Return [x, y] of the center of cell containing provided text 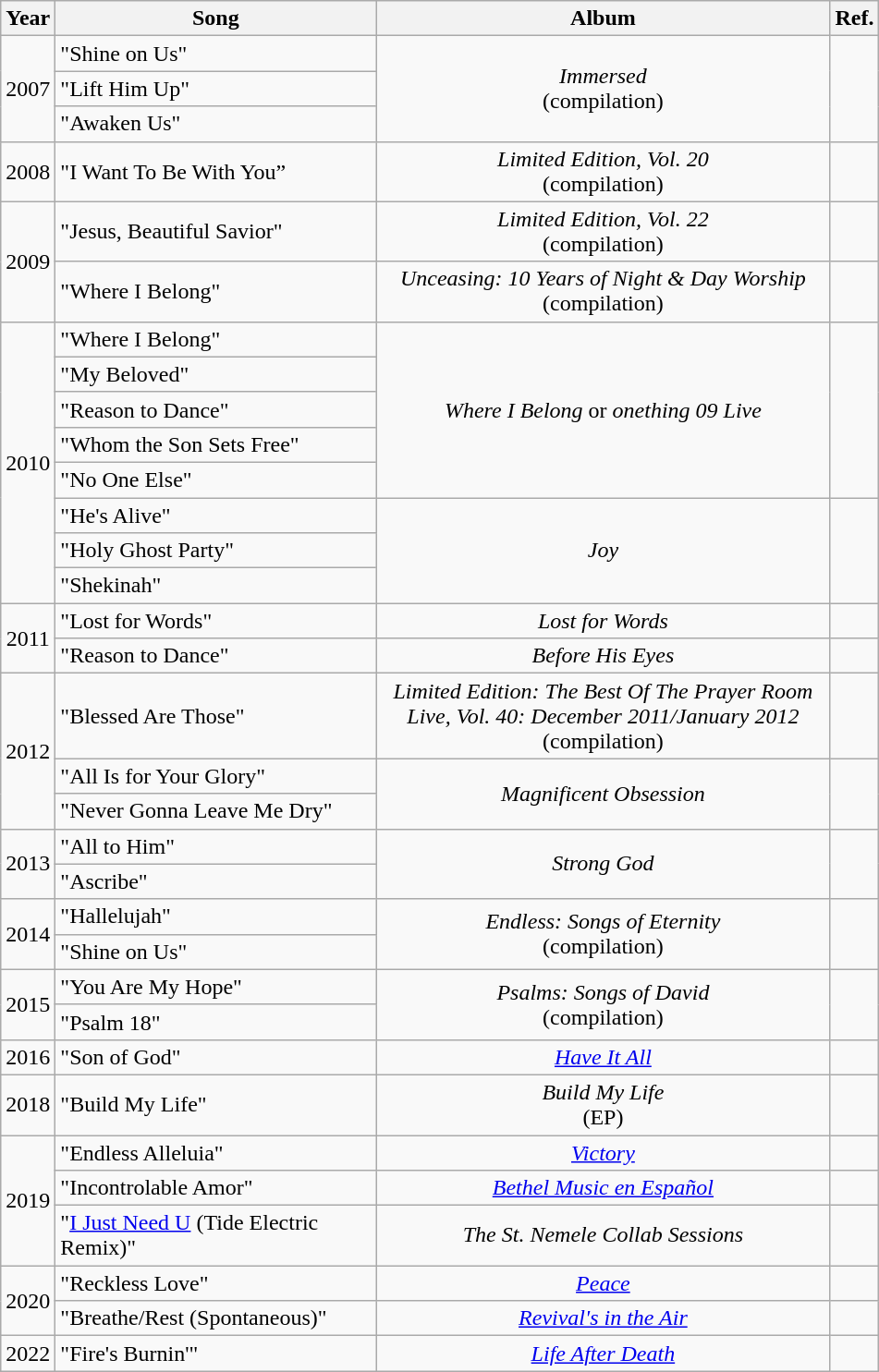
2016 [28, 1057]
2020 [28, 1301]
Strong God [603, 864]
"My Beloved" [216, 374]
"Son of God" [216, 1057]
Endless: Songs of Eternity(compilation) [603, 934]
"Jesus, Beautiful Savior" [216, 231]
Life After Death [603, 1354]
"Breathe/Rest (Spontaneous)" [216, 1318]
"All to Him" [216, 846]
"Awaken Us" [216, 124]
2009 [28, 261]
Limited Edition, Vol. 22(compilation) [603, 231]
2019 [28, 1199]
"No One Else" [216, 480]
Year [28, 18]
"Holy Ghost Party" [216, 551]
"Hallelujah" [216, 917]
2007 [28, 89]
"Whom the Son Sets Free" [216, 444]
Song [216, 18]
"Shekinah" [216, 586]
Revival's in the Air [603, 1318]
"Fire's Burnin'" [216, 1354]
"Lost for Words" [216, 621]
2018 [28, 1105]
Where I Belong or onething 09 Live [603, 409]
"Lift Him Up" [216, 89]
"Endless Alleluia" [216, 1152]
Lost for Words [603, 621]
Limited Edition: The Best Of The Prayer Room Live, Vol. 40: December 2011/January 2012(compilation) [603, 716]
2022 [28, 1354]
"Ascribe" [216, 881]
"All Is for Your Glory" [216, 776]
Immersed(compilation) [603, 89]
Build My Life(EP) [603, 1105]
2010 [28, 462]
Peace [603, 1283]
2013 [28, 864]
2014 [28, 934]
Ref. [854, 18]
"You Are My Hope" [216, 987]
"Psalm 18" [216, 1022]
Before His Eyes [603, 656]
"Blessed Are Those" [216, 716]
"Build My Life" [216, 1105]
"I Want To Be With You” [216, 172]
Album [603, 18]
"I Just Need U (Tide Electric Remix)" [216, 1236]
"Incontrolable Amor" [216, 1188]
"He's Alive" [216, 515]
Bethel Music en Español [603, 1188]
The St. Nemele Collab Sessions [603, 1236]
Limited Edition, Vol. 20(compilation) [603, 172]
"Reckless Love" [216, 1283]
Victory [603, 1152]
2012 [28, 751]
Joy [603, 550]
2015 [28, 1004]
Psalms: Songs of David(compilation) [603, 1004]
Have It All [603, 1057]
Magnificent Obsession [603, 794]
"Never Gonna Leave Me Dry" [216, 811]
2011 [28, 638]
Unceasing: 10 Years of Night & Day Worship(compilation) [603, 292]
2008 [28, 172]
